Locate the cell with the specified text and output its [X, Y] center coordinate. 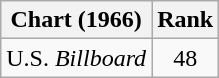
Rank [186, 20]
48 [186, 58]
Chart (1966) [76, 20]
U.S. Billboard [76, 58]
